Search for the cell housing the specified text and yield its [X, Y] center coordinate. 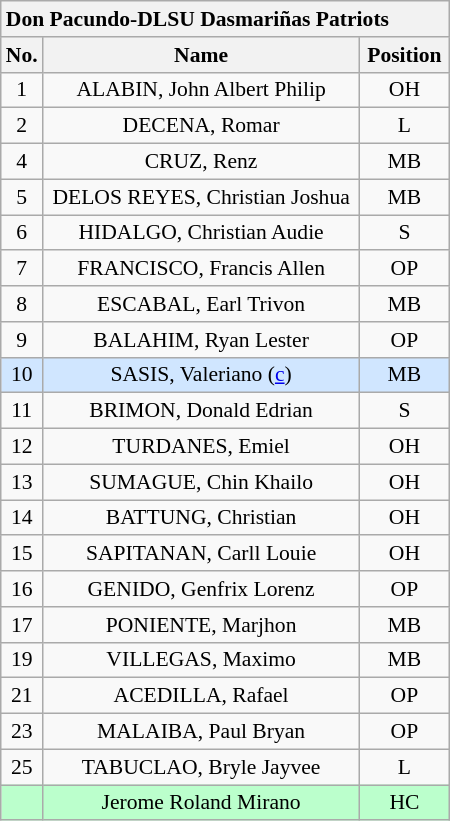
23 [22, 732]
Jerome Roland Mirano [202, 803]
No. [22, 55]
SAPITANAN, Carll Louie [202, 554]
MALAIBA, Paul Bryan [202, 732]
5 [22, 197]
10 [22, 375]
VILLEGAS, Maximo [202, 660]
PONIENTE, Marjhon [202, 625]
SASIS, Valeriano (c) [202, 375]
FRANCISCO, Francis Allen [202, 269]
Don Pacundo-DLSU Dasmariñas Patriots [225, 19]
Name [202, 55]
Position [405, 55]
DECENA, Romar [202, 126]
19 [22, 660]
HIDALGO, Christian Audie [202, 233]
SUMAGUE, Chin Khailo [202, 482]
16 [22, 589]
TABUCLAO, Bryle Jayvee [202, 767]
8 [22, 304]
1 [22, 90]
HC [405, 803]
12 [22, 447]
7 [22, 269]
14 [22, 518]
6 [22, 233]
DELOS REYES, Christian Joshua [202, 197]
GENIDO, Genfrix Lorenz [202, 589]
CRUZ, Renz [202, 162]
13 [22, 482]
ESCABAL, Earl Trivon [202, 304]
9 [22, 340]
BRIMON, Donald Edrian [202, 411]
ALABIN, John Albert Philip [202, 90]
11 [22, 411]
25 [22, 767]
15 [22, 554]
21 [22, 696]
4 [22, 162]
17 [22, 625]
ACEDILLA, Rafael [202, 696]
BALAHIM, Ryan Lester [202, 340]
BATTUNG, Christian [202, 518]
TURDANES, Emiel [202, 447]
2 [22, 126]
